From the cell containing the given text, extract its center point as [X, Y] coordinate. 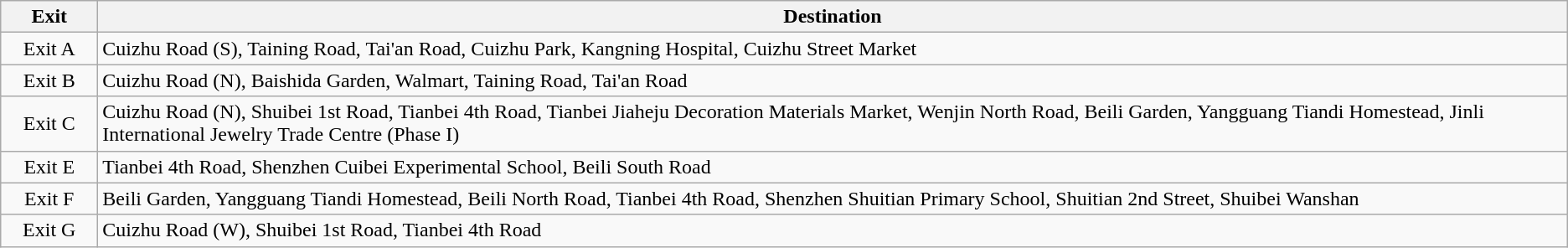
Tianbei 4th Road, Shenzhen Cuibei Experimental School, Beili South Road [833, 167]
Exit A [49, 49]
Cuizhu Road (W), Shuibei 1st Road, Tianbei 4th Road [833, 230]
Exit F [49, 199]
Cuizhu Road (N), Baishida Garden, Walmart, Taining Road, Tai'an Road [833, 80]
Exit C [49, 124]
Cuizhu Road (S), Taining Road, Tai'an Road, Cuizhu Park, Kangning Hospital, Cuizhu Street Market [833, 49]
Exit [49, 17]
Exit G [49, 230]
Beili Garden, Yangguang Tiandi Homestead, Beili North Road, Tianbei 4th Road, Shenzhen Shuitian Primary School, Shuitian 2nd Street, Shuibei Wanshan [833, 199]
Exit B [49, 80]
Destination [833, 17]
Exit E [49, 167]
